From the cell containing the given text, extract its center point as [x, y] coordinate. 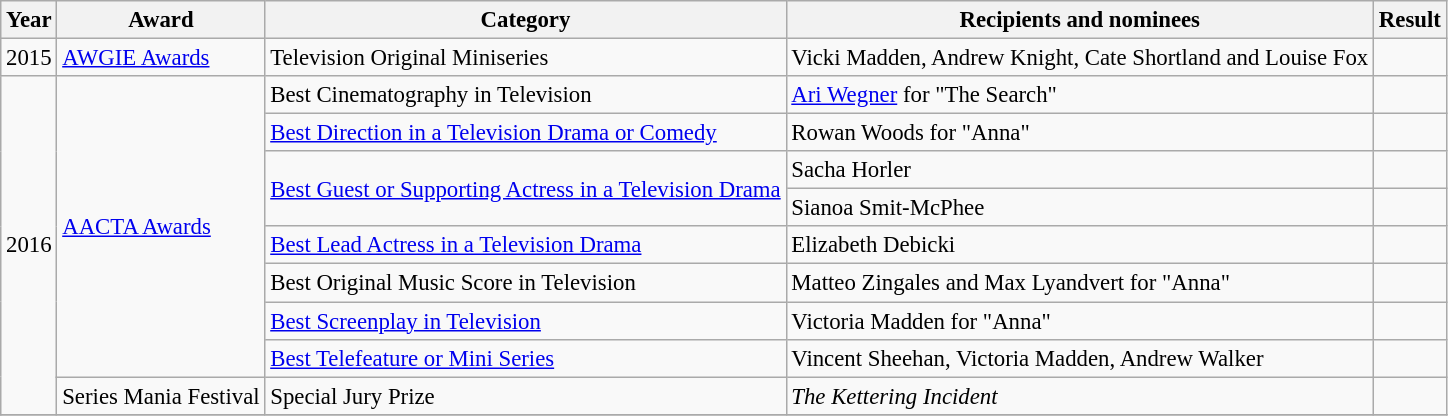
Best Guest or Supporting Actress in a Television Drama [526, 188]
Best Telefeature or Mini Series [526, 358]
Special Jury Prize [526, 396]
2015 [29, 58]
AWGIE Awards [161, 58]
The Kettering Incident [1080, 396]
Best Direction in a Television Drama or Comedy [526, 133]
Matteo Zingales and Max Lyandvert for "Anna" [1080, 283]
Best Original Music Score in Television [526, 283]
Sianoa Smit-McPhee [1080, 208]
Best Cinematography in Television [526, 95]
Victoria Madden for "Anna" [1080, 321]
Year [29, 20]
Rowan Woods for "Anna" [1080, 133]
Vincent Sheehan, Victoria Madden, Andrew Walker [1080, 358]
Best Lead Actress in a Television Drama [526, 245]
Ari Wegner for "The Search" [1080, 95]
Television Original Miniseries [526, 58]
Recipients and nominees [1080, 20]
Vicki Madden, Andrew Knight, Cate Shortland and Louise Fox [1080, 58]
Best Screenplay in Television [526, 321]
AACTA Awards [161, 226]
Elizabeth Debicki [1080, 245]
Award [161, 20]
Series Mania Festival [161, 396]
Sacha Horler [1080, 170]
Result [1410, 20]
Category [526, 20]
2016 [29, 245]
